Provide the (x, y) coordinate of the cell's center where the given text is located.  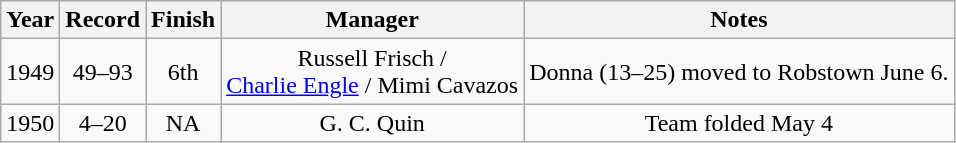
1950 (30, 123)
49–93 (103, 72)
1949 (30, 72)
Finish (184, 20)
Record (103, 20)
6th (184, 72)
Manager (372, 20)
G. C. Quin (372, 123)
NA (184, 123)
Team folded May 4 (739, 123)
4–20 (103, 123)
Russell Frisch / Charlie Engle / Mimi Cavazos (372, 72)
Year (30, 20)
Donna (13–25) moved to Robstown June 6. (739, 72)
Notes (739, 20)
